For the text-containing cell, return its midpoint in (x, y) coordinate format. 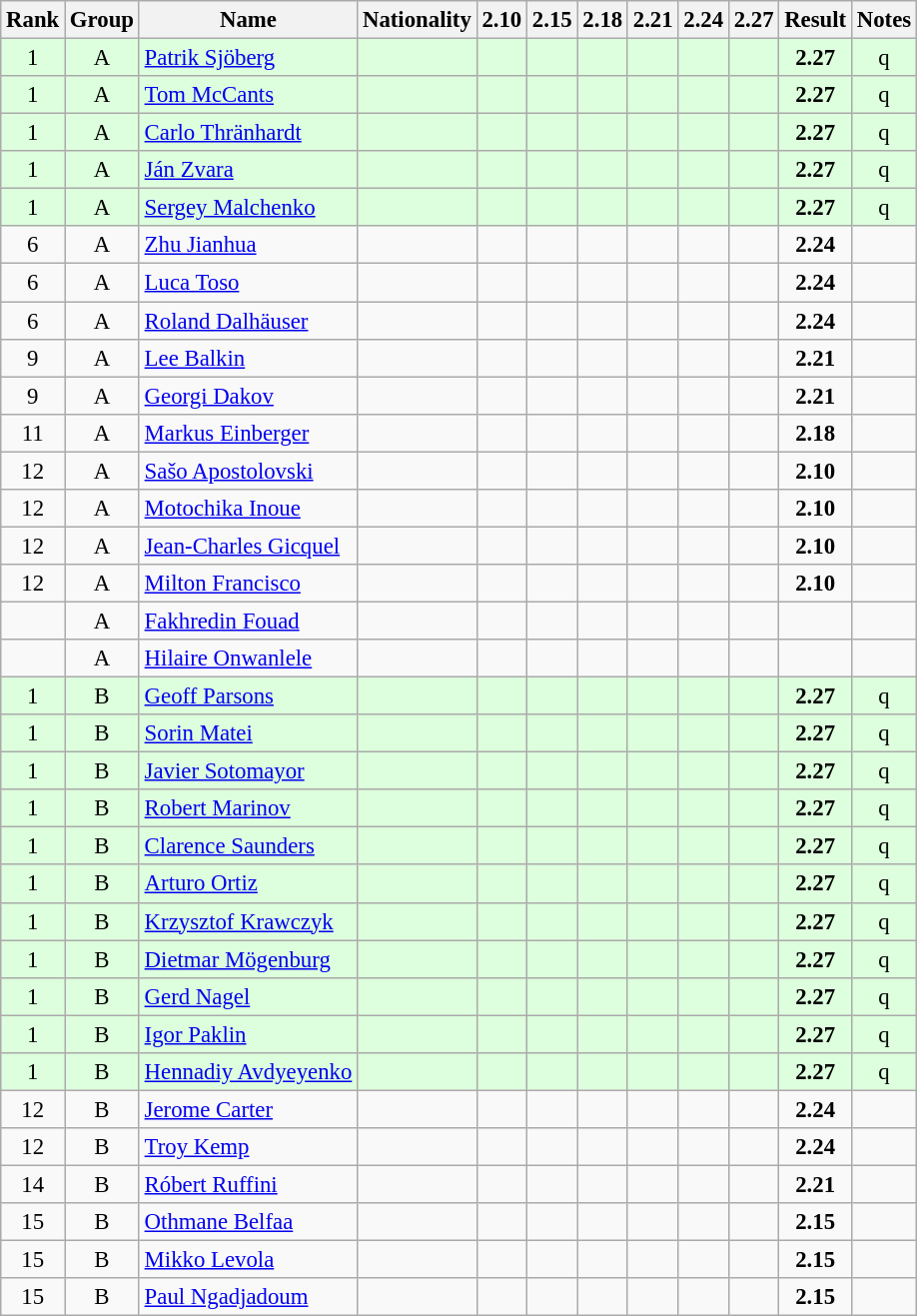
Roland Dalhäuser (248, 321)
Jerome Carter (248, 1109)
Markus Einberger (248, 433)
Name (248, 20)
Nationality (418, 20)
14 (33, 1184)
Patrik Sjöberg (248, 58)
Igor Paklin (248, 1034)
Robert Marinov (248, 808)
Zhu Jianhua (248, 245)
Troy Kemp (248, 1147)
Paul Ngadjadoum (248, 1297)
Othmane Belfaa (248, 1222)
Hilaire Onwanlele (248, 658)
11 (33, 433)
Group (102, 20)
Róbert Ruffini (248, 1184)
Sašo Apostolovski (248, 471)
Notes (883, 20)
Tom McCants (248, 95)
Hennadiy Avdyeyenko (248, 1072)
Carlo Thränhardt (248, 133)
Arturo Ortiz (248, 884)
Ján Zvara (248, 170)
Lee Balkin (248, 358)
Motochika Inoue (248, 509)
Luca Toso (248, 283)
Clarence Saunders (248, 846)
Rank (33, 20)
Jean-Charles Gicquel (248, 546)
Sergey Malchenko (248, 208)
Milton Francisco (248, 584)
Dietmar Mögenburg (248, 959)
Georgi Dakov (248, 396)
Geoff Parsons (248, 696)
Mikko Levola (248, 1260)
Javier Sotomayor (248, 771)
Gerd Nagel (248, 996)
Result (815, 20)
Sorin Matei (248, 733)
Fakhredin Fouad (248, 621)
Krzysztof Krawczyk (248, 921)
